Determine the [X, Y] coordinate at the center of the cell enclosing the given text.  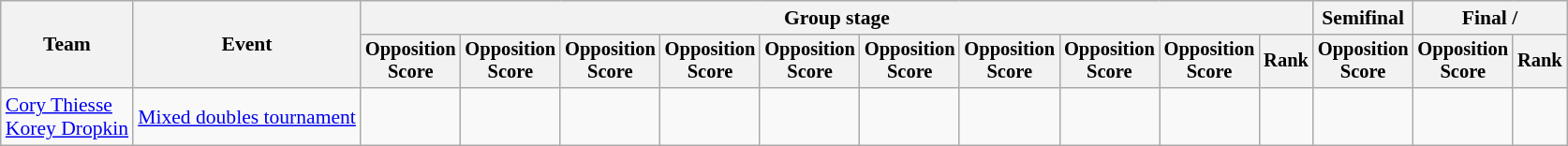
Team [67, 45]
Semifinal [1364, 18]
Final / [1489, 18]
Event [247, 45]
Cory ThiesseKorey Dropkin [67, 116]
Group stage [837, 18]
Mixed doubles tournament [247, 116]
